Find where the given text appears and provide that cell's center as [x, y] coordinate. 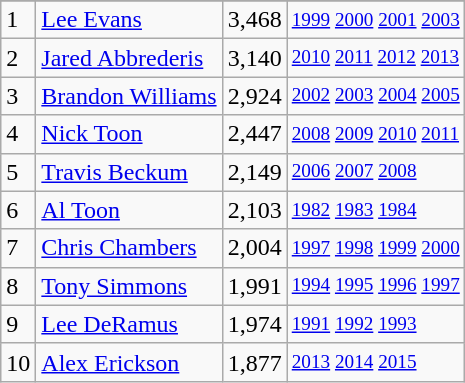
2,447 [254, 134]
4 [18, 134]
2,004 [254, 248]
1 [18, 20]
Travis Beckum [129, 172]
Jared Abbrederis [129, 58]
2008 2009 2010 2011 [376, 134]
Chris Chambers [129, 248]
Lee Evans [129, 20]
Al Toon [129, 210]
2,103 [254, 210]
3,468 [254, 20]
Lee DeRamus [129, 324]
Nick Toon [129, 134]
1999 2000 2001 2003 [376, 20]
1994 1995 1996 1997 [376, 286]
3,140 [254, 58]
8 [18, 286]
9 [18, 324]
1997 1998 1999 2000 [376, 248]
2006 2007 2008 [376, 172]
2010 2011 2012 2013 [376, 58]
2002 2003 2004 2005 [376, 96]
10 [18, 362]
2 [18, 58]
1991 1992 1993 [376, 324]
2,149 [254, 172]
1982 1983 1984 [376, 210]
6 [18, 210]
5 [18, 172]
1,877 [254, 362]
1,991 [254, 286]
Alex Erickson [129, 362]
1,974 [254, 324]
Tony Simmons [129, 286]
2013 2014 2015 [376, 362]
3 [18, 96]
2,924 [254, 96]
7 [18, 248]
Brandon Williams [129, 96]
